Return [x, y] of the center of cell containing provided text 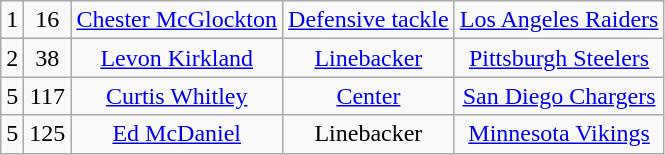
2 [12, 58]
125 [48, 134]
117 [48, 96]
Minnesota Vikings [559, 134]
1 [12, 20]
Pittsburgh Steelers [559, 58]
Defensive tackle [369, 20]
Curtis Whitley [177, 96]
38 [48, 58]
Center [369, 96]
Levon Kirkland [177, 58]
16 [48, 20]
Ed McDaniel [177, 134]
Los Angeles Raiders [559, 20]
San Diego Chargers [559, 96]
Chester McGlockton [177, 20]
